Scan for the cell matching the given text and deliver its [X, Y] coordinate at center. 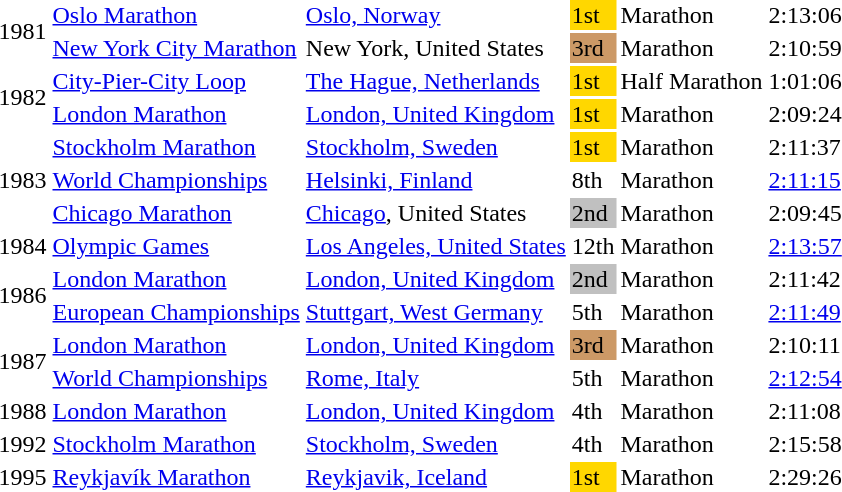
Chicago Marathon [176, 213]
European Championships [176, 312]
The Hague, Netherlands [436, 81]
Reykjavík Marathon [176, 477]
Los Angeles, United States [436, 246]
Olympic Games [176, 246]
Reykjavik, Iceland [436, 477]
City-Pier-City Loop [176, 81]
Oslo, Norway [436, 15]
Helsinki, Finland [436, 180]
New York, United States [436, 48]
12th [593, 246]
Chicago, United States [436, 213]
Half Marathon [692, 81]
8th [593, 180]
Stuttgart, West Germany [436, 312]
Rome, Italy [436, 378]
Oslo Marathon [176, 15]
New York City Marathon [176, 48]
